Pinpoint the cell where the given text exists, returning its [x, y] midpoint coordinate. 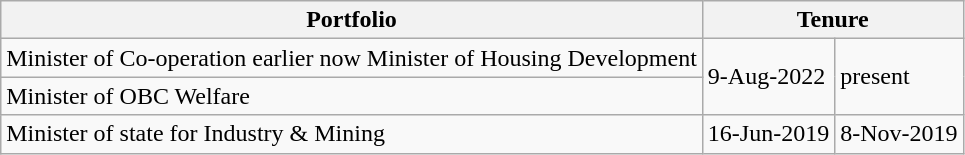
Minister of OBC Welfare [352, 96]
9-Aug-2022 [768, 77]
Tenure [832, 20]
Minister of state for Industry & Mining [352, 134]
Portfolio [352, 20]
16-Jun-2019 [768, 134]
8-Nov-2019 [899, 134]
Minister of Co-operation earlier now Minister of Housing Development [352, 58]
present [899, 77]
